Extract the [x, y] coordinate from the center of the cell holding the provided text.  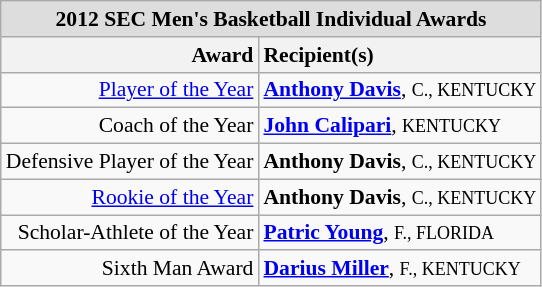
Defensive Player of the Year [130, 162]
Scholar-Athlete of the Year [130, 233]
John Calipari, KENTUCKY [400, 126]
Patric Young, F., FLORIDA [400, 233]
Player of the Year [130, 90]
Rookie of the Year [130, 197]
Darius Miller, F., KENTUCKY [400, 269]
2012 SEC Men's Basketball Individual Awards [271, 19]
Coach of the Year [130, 126]
Sixth Man Award [130, 269]
Recipient(s) [400, 55]
Award [130, 55]
